Provide the (x, y) coordinate of the cell's center where the given text is located.  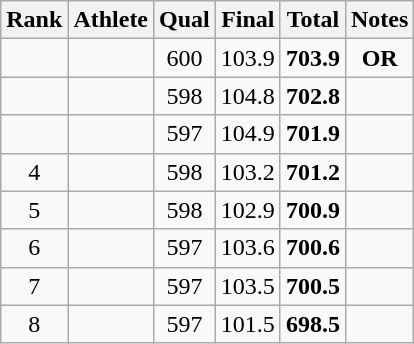
700.5 (312, 286)
103.5 (248, 286)
5 (34, 210)
6 (34, 248)
101.5 (248, 324)
Final (248, 20)
104.9 (248, 134)
701.9 (312, 134)
7 (34, 286)
698.5 (312, 324)
702.8 (312, 96)
701.2 (312, 172)
600 (185, 58)
104.8 (248, 96)
4 (34, 172)
Notes (379, 20)
OR (379, 58)
102.9 (248, 210)
103.2 (248, 172)
8 (34, 324)
Total (312, 20)
700.9 (312, 210)
703.9 (312, 58)
700.6 (312, 248)
Rank (34, 20)
Qual (185, 20)
103.9 (248, 58)
103.6 (248, 248)
Athlete (111, 20)
